Pinpoint the cell where the given text exists, returning its [X, Y] midpoint coordinate. 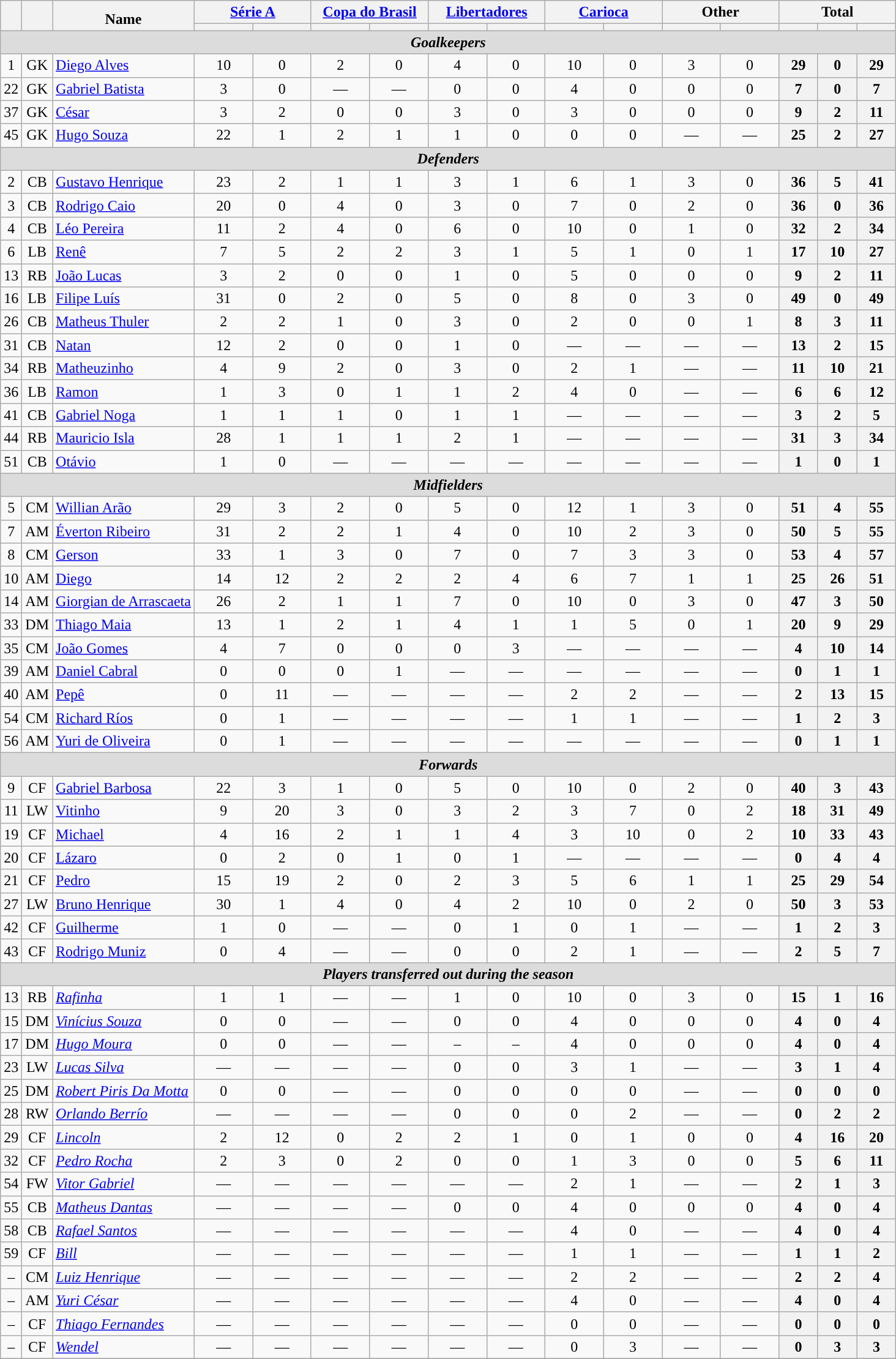
Matheus Dantas [124, 1207]
Luiz Henrique [124, 1277]
47 [799, 601]
Lincoln [124, 1137]
Pepê [124, 695]
Ramon [124, 392]
Thiago Fernandes [124, 1323]
Gerson [124, 555]
44 [11, 438]
Vinícius Souza [124, 1020]
Diego [124, 578]
Gabriel Noga [124, 415]
Matheus Thuler [124, 322]
Libertadores [487, 12]
Yuri César [124, 1300]
30 [223, 904]
Other [721, 12]
Daniel Cabral [124, 672]
57 [876, 555]
Players transferred out during the season [448, 974]
Otávio [124, 462]
Rafael Santos [124, 1230]
Richard Ríos [124, 718]
Goalkeepers [448, 42]
Filipe Luís [124, 299]
Natan [124, 345]
Vitor Gabriel [124, 1184]
Forwards [448, 765]
Yuri de Oliveira [124, 741]
Rodrigo Muniz [124, 951]
Pedro Rocha [124, 1161]
Rodrigo Caio [124, 205]
Total [837, 12]
João Lucas [124, 275]
59 [11, 1254]
Rafinha [124, 997]
42 [11, 927]
César [124, 112]
Série A [252, 12]
Robert Piris Da Motta [124, 1091]
Wendel [124, 1347]
Gustavo Henrique [124, 182]
45 [11, 135]
Éverton Ribeiro [124, 531]
58 [11, 1230]
Gabriel Barbosa [124, 788]
FW [37, 1184]
Michael [124, 834]
Matheuzinho [124, 369]
Lázaro [124, 858]
Orlando Berrío [124, 1114]
Name [124, 16]
Gabriel Batista [124, 89]
Diego Alves [124, 66]
Renê [124, 252]
Pedro [124, 881]
Lucas Silva [124, 1068]
Léo Pereira [124, 228]
Vitinho [124, 811]
Bruno Henrique [124, 904]
39 [11, 672]
Defenders [448, 159]
56 [11, 741]
18 [799, 811]
Mauricio Isla [124, 438]
35 [11, 648]
Midfielders [448, 485]
Willian Arão [124, 508]
Hugo Souza [124, 135]
João Gomes [124, 648]
Carioca [603, 12]
Bill [124, 1254]
Giorgian de Arrascaeta [124, 601]
Hugo Moura [124, 1044]
RW [37, 1114]
Guilherme [124, 927]
Copa do Brasil [370, 12]
37 [11, 112]
Thiago Maia [124, 624]
